Scan for the cell matching the given text and deliver its (x, y) coordinate at center. 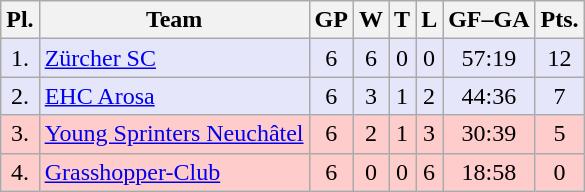
Young Sprinters Neuchâtel (174, 134)
GF–GA (489, 20)
GP (331, 20)
Pts. (560, 20)
W (370, 20)
Grasshopper-Club (174, 172)
44:36 (489, 96)
1. (20, 58)
Team (174, 20)
2. (20, 96)
57:19 (489, 58)
3. (20, 134)
Zürcher SC (174, 58)
18:58 (489, 172)
7 (560, 96)
12 (560, 58)
L (430, 20)
T (402, 20)
4. (20, 172)
30:39 (489, 134)
5 (560, 134)
Pl. (20, 20)
EHC Arosa (174, 96)
